For the text-containing cell, return its midpoint in (x, y) coordinate format. 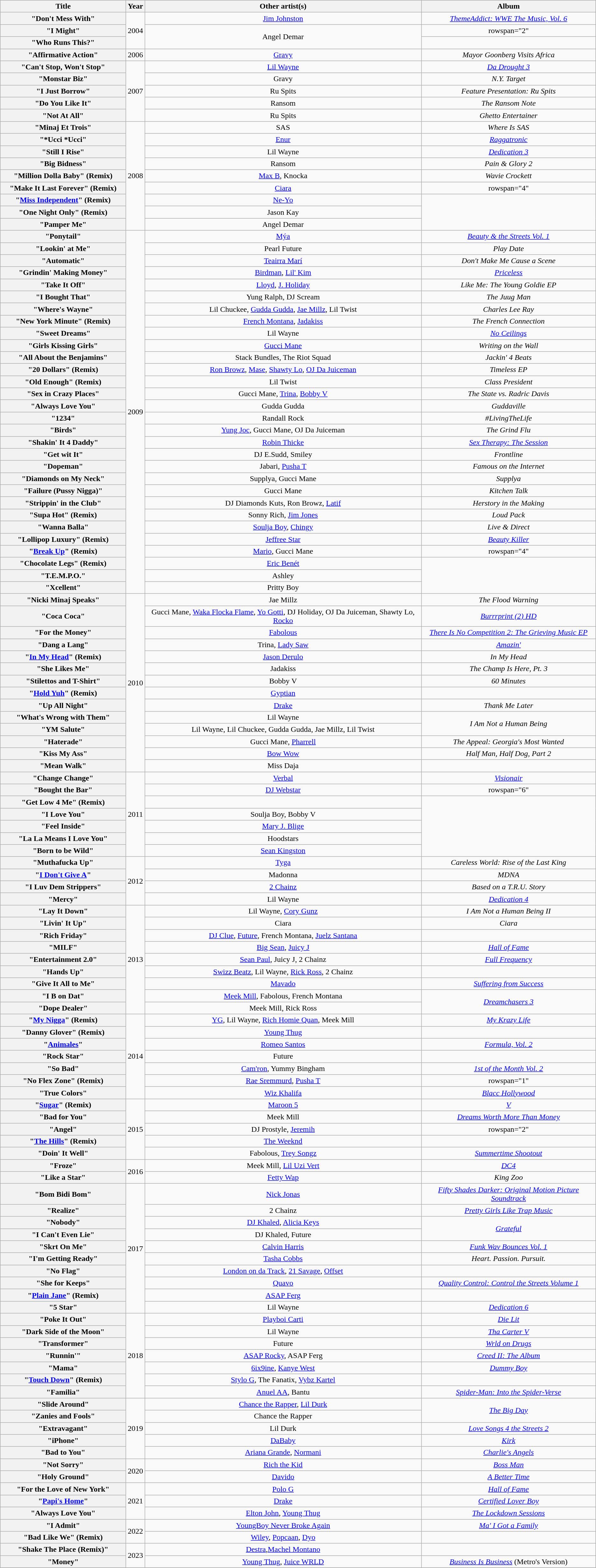
Sonny Rich, Jim Jones (283, 515)
Fabolous (283, 633)
Supplya, Gucci Mane (283, 479)
The Flood Warning (508, 600)
Play Date (508, 248)
"Nobody" (63, 1222)
"Supa Hot" (Remix) (63, 515)
1st of the Month Vol. 2 (508, 1068)
Trina, Lady Saw (283, 645)
Ashley (283, 576)
"Rich Friday" (63, 935)
DJ Diamonds Kuts, Ron Browz, Latif (283, 503)
"Lookin' at Me" (63, 248)
"I Luv Dem Strippers" (63, 887)
"Nicki Minaj Speaks" (63, 600)
Stylo G, The Fanatix, Vybz Kartel (283, 1380)
#LivingTheLife (508, 418)
Full Frequency (508, 960)
Enur (283, 139)
"Hands Up" (63, 972)
Year (136, 6)
Bobby V (283, 681)
Miss Daja (283, 766)
"Take It Off" (63, 285)
Young Thug, Juice WRLD (283, 1562)
Jason Kay (283, 212)
Yung Ralph, DJ Scream (283, 297)
"Give It All to Me" (63, 984)
Pritty Boy (283, 588)
Heart. Passion. Pursuit. (508, 1259)
2011 (136, 814)
Randall Rock (283, 418)
Fabolous, Trey Songz (283, 1153)
Sean Paul, Juicy J, 2 Chainz (283, 960)
Dreamchasers 3 (508, 1002)
Business Is Business (Metro's Version) (508, 1562)
"Skrt On Me" (63, 1247)
Loud Pack (508, 515)
Pain & Glory 2 (508, 164)
"Kiss My Ass" (63, 754)
Ne-Yo (283, 200)
"Mama" (63, 1368)
"Born to be Wild" (63, 850)
Writing on the Wall (508, 345)
"Bad for You" (63, 1117)
"Bom Bidi Bom" (63, 1194)
Wiley, Popcaan, Dyo (283, 1537)
"Not At All" (63, 115)
The Appeal: Georgia's Most Wanted (508, 742)
"Touch Down" (Remix) (63, 1380)
Meek Mill (283, 1117)
Gucci Mane, Waka Flocka Flame, Yo Gotti, DJ Holiday, OJ Da Juiceman, Shawty Lo, Rocko (283, 616)
2007 (136, 91)
Big Sean, Juicy J (283, 948)
"Plain Jane" (Remix) (63, 1295)
Destra,Machel Montano (283, 1550)
"Chocolate Legs" (Remix) (63, 563)
The Weeknd (283, 1141)
"Automatic" (63, 261)
DaBaby (283, 1440)
"Make It Last Forever" (Remix) (63, 188)
No Ceilings (508, 333)
In My Head (508, 657)
"Where's Wayne" (63, 309)
"All About the Benjamins" (63, 358)
Dreams Worth More Than Money (508, 1117)
Jim Johnston (283, 18)
Like Me: The Young Goldie EP (508, 285)
2019 (136, 1428)
2023 (136, 1556)
Tha Carter V (508, 1332)
Beauty Killer (508, 539)
YoungBoy Never Broke Again (283, 1525)
"Feel Inside" (63, 826)
"I Can't Even Lie" (63, 1235)
"Like a Star" (63, 1178)
Burrrprint (2) HD (508, 616)
Sean Kingston (283, 850)
N.Y. Target (508, 79)
"Money" (63, 1562)
Charles Lee Ray (508, 309)
Half Man, Half Dog, Part 2 (508, 754)
"Big Bidness" (63, 164)
Formula, Vol. 2 (508, 1044)
London on da Track, 21 Savage, Offset (283, 1271)
Anuel AA, Bantu (283, 1392)
"Mean Walk" (63, 766)
Title (63, 6)
"Extravagant" (63, 1428)
Romeo Santos (283, 1044)
Frontline (508, 454)
"Danny Glover" (Remix) (63, 1032)
"Hold Yuh" (Remix) (63, 693)
Live & Direct (508, 527)
Cam'ron, Yummy Bingham (283, 1068)
Rich the Kid (283, 1465)
"Not Sorry" (63, 1465)
60 Minutes (508, 681)
Birdman, Lil' Kim (283, 273)
Soulja Boy, Chingy (283, 527)
"Coca Coca" (63, 616)
"T.E.M.P.O." (63, 576)
Jadakiss (283, 669)
Bow Wow (283, 754)
Amazin' (508, 645)
"Sex in Crazy Places" (63, 394)
"Can't Stop, Won't Stop" (63, 67)
The Grind Flu (508, 430)
Teairra Marí (283, 261)
Famous on the Internet (508, 466)
Stack Bundles, The Riot Squad (283, 358)
Certified Lover Boy (508, 1501)
"Failure (Pussy Nigga)" (63, 491)
Gucci Mane, Pharrell (283, 742)
"Rock Star" (63, 1056)
"Animales" (63, 1044)
"Minaj Et Trois" (63, 127)
MDNA (508, 875)
Chance the Rapper (283, 1416)
2022 (136, 1531)
King Zoo (508, 1178)
Max B, Knocka (283, 176)
The Champ Is Here, Pt. 3 (508, 669)
"One Night Only" (Remix) (63, 212)
Raggatronic (508, 139)
2021 (136, 1501)
Jason Derulo (283, 657)
"Don't Mess With" (63, 18)
Gucci Mane, Trina, Bobby V (283, 394)
"Get wit It" (63, 454)
Thank Me Later (508, 705)
Chance the Rapper, Lil Durk (283, 1404)
Mario, Gucci Mane (283, 551)
2004 (136, 31)
Don't Make Me Cause a Scene (508, 261)
"Dope Dealer" (63, 1008)
ASAP Ferg (283, 1295)
"Zanies and Fools" (63, 1416)
The Ransom Note (508, 103)
Class President (508, 382)
2017 (136, 1249)
SAS (283, 127)
"For the Love of New York" (63, 1489)
"For the Money" (63, 633)
rowspan="1" (508, 1081)
"Runnin'" (63, 1356)
"Still I Rise" (63, 152)
"In My Head" (Remix) (63, 657)
"Froze" (63, 1165)
Pearl Future (283, 248)
"I Might" (63, 31)
Sex Therapy: The Session (508, 442)
Mavado (283, 984)
"Mercy" (63, 899)
Eric Benét (283, 563)
"Dark Side of the Moon" (63, 1332)
"La La Means I Love You" (63, 838)
Fifty Shades Darker: Original Motion Picture Soundtrack (508, 1194)
2014 (136, 1056)
"I Love You" (63, 814)
"5 Star" (63, 1307)
2018 (136, 1355)
Mýa (283, 236)
"Dang a Lang" (63, 645)
"Affirmative Action" (63, 55)
My Krazy Life (508, 1020)
"Pamper Me" (63, 224)
Jeffree Star (283, 539)
"The Hills" (Remix) (63, 1141)
"Birds" (63, 430)
The Juug Man (508, 297)
2020 (136, 1471)
"Xcellent" (63, 588)
2008 (136, 176)
Gyptian (283, 693)
Lloyd, J. Holiday (283, 285)
Elton John, Young Thug (283, 1513)
The Big Day (508, 1410)
Blacc Hollywood (508, 1093)
Maroon 5 (283, 1105)
"I Don't Give A" (63, 875)
2006 (136, 55)
"She Likes Me" (63, 669)
rowspan="6" (508, 790)
Based on a T.R.U. Story (508, 887)
Beauty & the Streets Vol. 1 (508, 236)
Dedication 3 (508, 152)
"Do You Like It" (63, 103)
"MILF" (63, 948)
Album (508, 6)
Jackin' 4 Beats (508, 358)
Lil Wayne, Cory Gunz (283, 911)
Herstory in the Making (508, 503)
Charlie's Angels (508, 1452)
"Dopeman" (63, 466)
"Get Low 4 Me" (Remix) (63, 802)
Meek Mill, Lil Uzi Vert (283, 1165)
Other artist(s) (283, 6)
Mary J. Blige (283, 826)
Hoodstars (283, 838)
Lil Durk (283, 1428)
"Papi's Home" (63, 1501)
"Bad to You" (63, 1452)
Kirk (508, 1440)
"Livin' It Up" (63, 923)
"Shakin' It 4 Daddy" (63, 442)
Wavie Crockett (508, 176)
2016 (136, 1172)
"Diamonds on My Neck" (63, 479)
DJ Prostyle, Jeremih (283, 1129)
Meek Mill, Rick Ross (283, 1008)
Ma' I Got a Family (508, 1525)
Pretty Girls Like Trap Music (508, 1210)
Verbal (283, 778)
Lil Chuckee, Gudda Gudda, Jae Millz, Lil Twist (283, 309)
Ghetto Entertainer (508, 115)
"True Colors" (63, 1093)
"1234" (63, 418)
"Million Dolla Baby" (Remix) (63, 176)
Careless World: Rise of the Last King (508, 863)
Lil Twist (283, 382)
DJ Clue, Future, French Montana, Juelz Santana (283, 935)
Young Thug (283, 1032)
"Stilettos and T-Shirt" (63, 681)
Quavo (283, 1283)
Da Drought 3 (508, 67)
Gudda Gudda (283, 406)
"Poke It Out" (63, 1319)
2009 (136, 412)
ThemeAddict: WWE The Music, Vol. 6 (508, 18)
Timeless EP (508, 370)
"*Ucci *Ucci" (63, 139)
Kitchen Talk (508, 491)
"Sweet Dreams" (63, 333)
The French Connection (508, 321)
Wrld on Drugs (508, 1344)
"Lollipop Luxury" (Remix) (63, 539)
Where Is SAS (508, 127)
Quality Control: Control the Streets Volume 1 (508, 1283)
"Transformer" (63, 1344)
6ix9ine, Kanye West (283, 1368)
Dedication 4 (508, 899)
Calvin Harris (283, 1247)
Ariana Grande, Normani (283, 1452)
"Wanna Balla" (63, 527)
Grateful (508, 1228)
Suffering from Success (508, 984)
2012 (136, 881)
Wiz Khalifa (283, 1093)
"Change Change" (63, 778)
"Monstar Biz" (63, 79)
"Sugar" (Remix) (63, 1105)
DJ Webstar (283, 790)
Summertime Shootout (508, 1153)
Tyga (283, 863)
Yung Joc, Gucci Mane, OJ Da Juiceman (283, 430)
ASAP Rocky, ASAP Ferg (283, 1356)
"Old Enough" (Remix) (63, 382)
2013 (136, 960)
Die Lit (508, 1319)
Davido (283, 1477)
Funk Wav Bounces Vol. 1 (508, 1247)
DJ Khaled, Future (283, 1235)
"I Just Borrow" (63, 91)
Dedication 6 (508, 1307)
"My Nigga" (Remix) (63, 1020)
"Angel" (63, 1129)
Creed II: The Album (508, 1356)
"I Bought That" (63, 297)
V (508, 1105)
French Montana, Jadakiss (283, 321)
"Muthafucka Up" (63, 863)
DJ E.Sudd, Smiley (283, 454)
"I Admit" (63, 1525)
Playboi Carti (283, 1319)
Supplya (508, 479)
"20 Dollars" (Remix) (63, 370)
"So Bad" (63, 1068)
Swizz Beatz, Lil Wayne, Rick Ross, 2 Chainz (283, 972)
"No Flag" (63, 1271)
"She for Keeps" (63, 1283)
DJ Khaled, Alicia Keys (283, 1222)
I Am Not a Human Being (508, 723)
"Break Up" (Remix) (63, 551)
"Familia" (63, 1392)
Madonna (283, 875)
Boss Man (508, 1465)
DC4 (508, 1165)
"Realize" (63, 1210)
"Entertainment 2.0" (63, 960)
"Haterade" (63, 742)
YG, Lil Wayne, Rich Homie Quan, Meek Mill (283, 1020)
"Ponytail" (63, 236)
Robin Thicke (283, 442)
"Slide Around" (63, 1404)
Tasha Cobbs (283, 1259)
Rae Sremmurd, Pusha T (283, 1081)
Jabari, Pusha T (283, 466)
Fetty Wap (283, 1178)
"Who Runs This?" (63, 43)
"Up All Night" (63, 705)
Lil Wayne, Lil Chuckee, Gudda Gudda, Jae Millz, Lil Twist (283, 729)
"YM Salute" (63, 729)
Feature Presentation: Ru Spits (508, 91)
"Grindin' Making Money" (63, 273)
Guddaville (508, 406)
"No Flex Zone" (Remix) (63, 1081)
"Doin' It Well" (63, 1153)
"Holy Ground" (63, 1477)
"New York Minute" (Remix) (63, 321)
"Girls Kissing Girls" (63, 345)
Jae Millz (283, 600)
Meek Mill, Fabolous, French Montana (283, 996)
"What's Wrong with Them" (63, 717)
Nick Jonas (283, 1194)
"Shake The Place (Remix)" (63, 1550)
Dummy Boy (508, 1368)
A Better Time (508, 1477)
Spider-Man: Into the Spider-Verse (508, 1392)
Visionair (508, 778)
Polo G (283, 1489)
"Lay It Down" (63, 911)
Love Songs 4 the Streets 2 (508, 1428)
2010 (136, 683)
"Bad Like We" (Remix) (63, 1537)
I Am Not a Human Being II (508, 911)
Ron Browz, Mase, Shawty Lo, OJ Da Juiceman (283, 370)
Soulja Boy, Bobby V (283, 814)
The State vs. Radric Davis (508, 394)
There Is No Competition 2: The Grieving Music EP (508, 633)
"Bought the Bar" (63, 790)
Priceless (508, 273)
The Lockdown Sessions (508, 1513)
Mayor Goonberg Visits Africa (508, 55)
"Miss Independent" (Remix) (63, 200)
"I B on Dat" (63, 996)
"I'm Getting Ready" (63, 1259)
"iPhone" (63, 1440)
"Strippin' in the Club" (63, 503)
2015 (136, 1129)
